Provide the [x, y] coordinate of the cell's center where the given text is located.  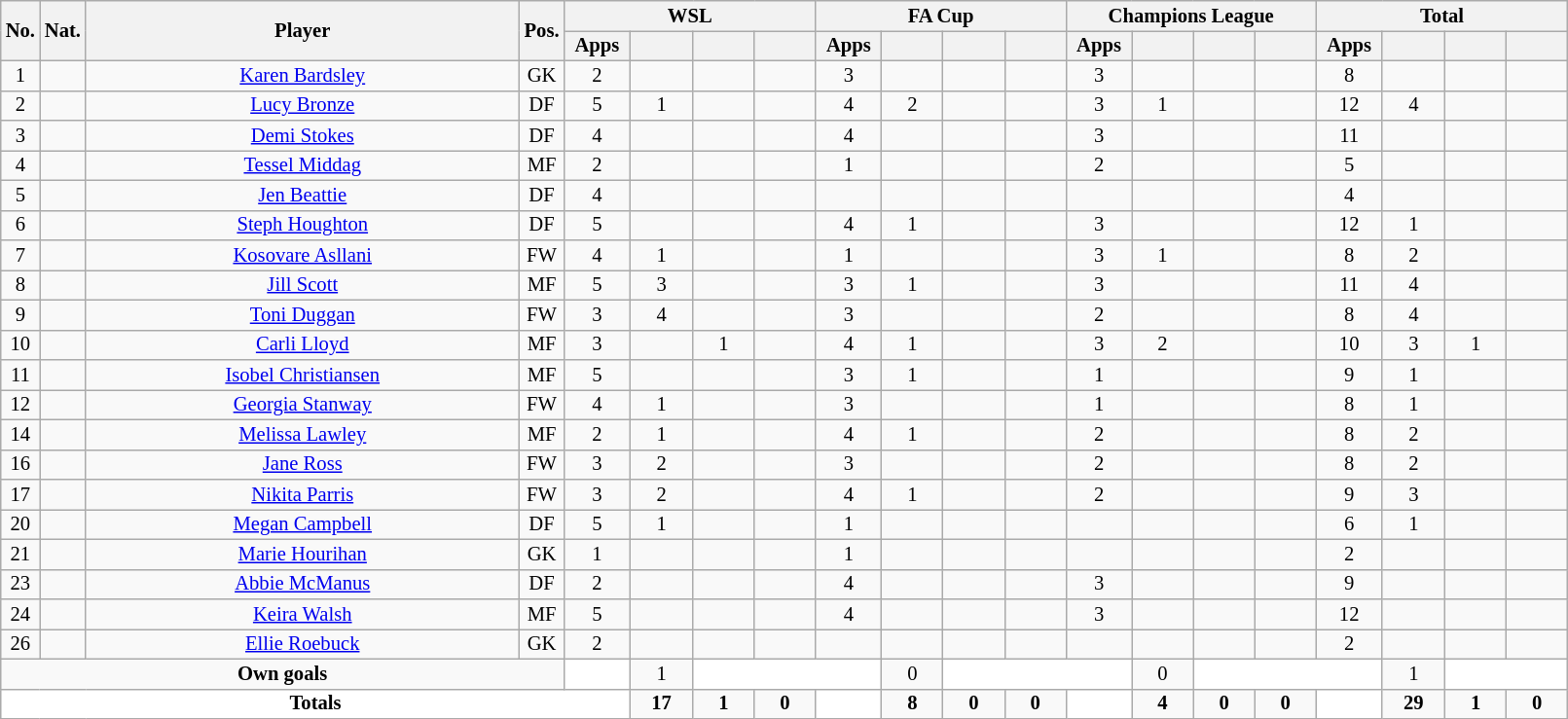
Nikita Parris [303, 494]
Total [1442, 16]
Georgia Stanway [303, 405]
Totals [315, 704]
WSL [689, 16]
Lucy Bronze [303, 105]
23 [20, 584]
Own goals [282, 673]
Karen Bardsley [303, 76]
Demi Stokes [303, 136]
Steph Houghton [303, 226]
Isobel Christiansen [303, 376]
Carli Lloyd [303, 344]
20 [20, 523]
Nat. [62, 30]
Jen Beattie [303, 195]
Jane Ross [303, 465]
21 [20, 555]
Player [303, 30]
Kosovare Asllani [303, 255]
7 [20, 255]
Jill Scott [303, 284]
Ellie Roebuck [303, 644]
No. [20, 30]
Megan Campbell [303, 523]
Champions League [1191, 16]
Keira Walsh [303, 615]
Melissa Lawley [303, 434]
26 [20, 644]
16 [20, 465]
FA Cup [940, 16]
Marie Hourihan [303, 555]
Toni Duggan [303, 315]
24 [20, 615]
Tessel Middag [303, 165]
14 [20, 434]
Pos. [542, 30]
29 [1413, 704]
Abbie McManus [303, 584]
